Return the [X, Y] coordinate for the center point of the cell that contains the specified text.  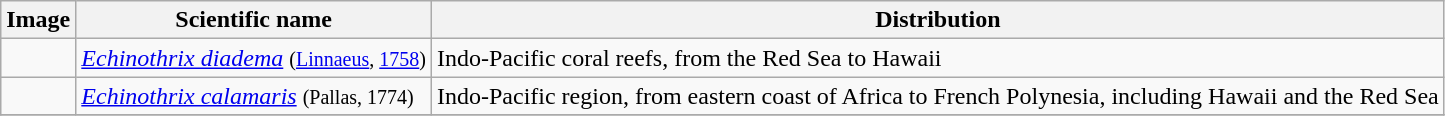
Echinothrix diadema (Linnaeus, 1758) [254, 58]
Scientific name [254, 20]
Indo-Pacific coral reefs, from the Red Sea to Hawaii [938, 58]
Echinothrix calamaris (Pallas, 1774) [254, 96]
Distribution [938, 20]
Image [38, 20]
Indo-Pacific region, from eastern coast of Africa to French Polynesia, including Hawaii and the Red Sea [938, 96]
